Pinpoint the cell where the given text exists, returning its [x, y] midpoint coordinate. 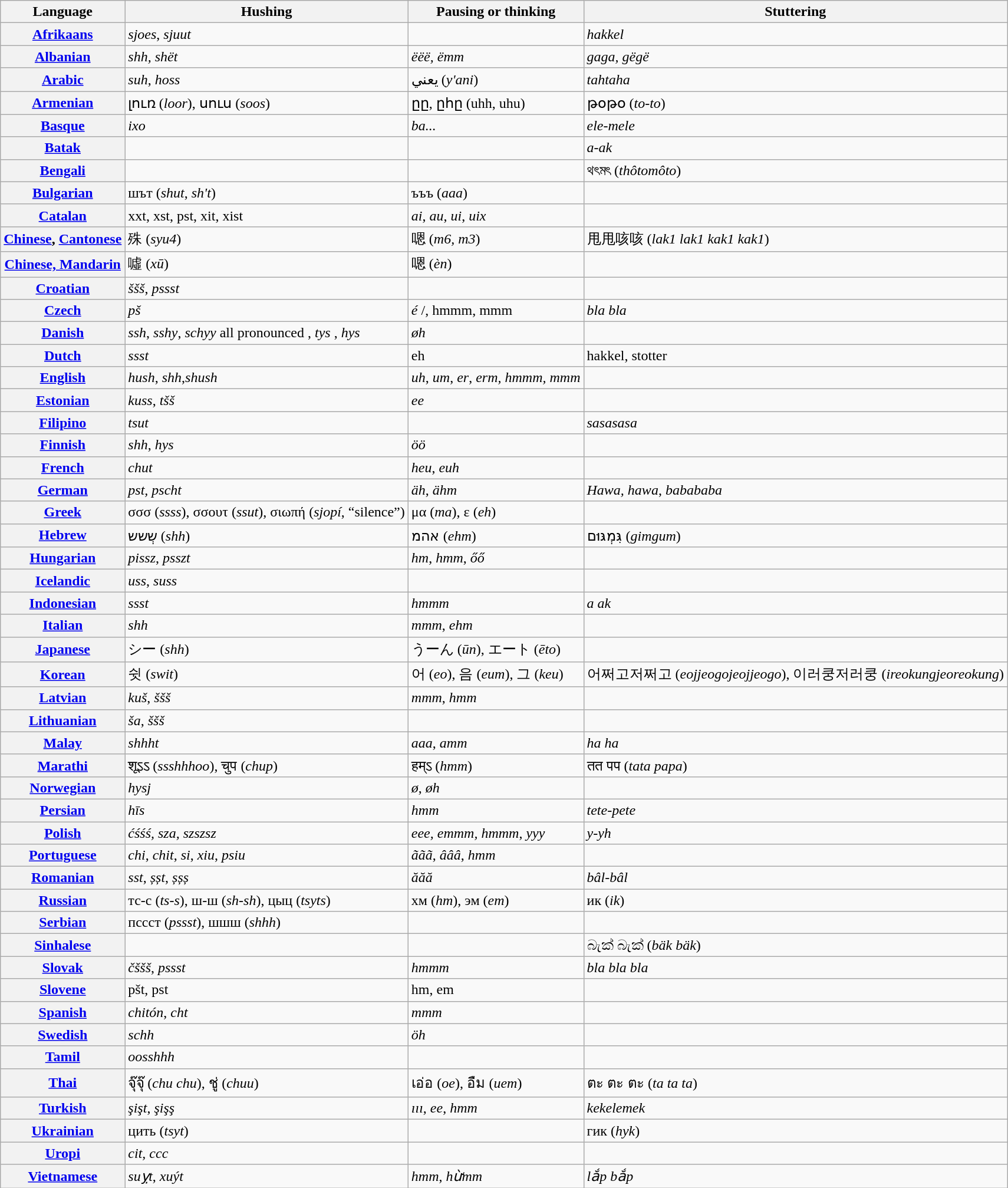
ssh, sshy, schyy all pronounced , tys , hys [266, 333]
Hawa, hawa, babababa [795, 490]
Filipino [62, 423]
אהמ (ehm) [496, 535]
तत पप (tata papa) [795, 765]
ai, au, ui, uix [496, 215]
Czech [62, 311]
пссст (pssst), шшш (shhh) [266, 923]
Portuguese [62, 855]
嗯 (èn) [496, 264]
ตะ ตะ ตะ (ta ta ta) [795, 1082]
Hungarian [62, 558]
Uropi [62, 1153]
čššš, pssst [266, 967]
Romanian [62, 878]
ø, øh [496, 788]
shh [266, 626]
Malay [62, 743]
ããã, âââ, hmm [496, 855]
Dutch [62, 356]
גִּמְגּוּם (gimgum) [795, 535]
ha ha [795, 743]
甩甩咳咳 (lak1 lak1 kak1 kak1) [795, 239]
μα (ma), ε (eh) [496, 512]
Thai [62, 1082]
Hebrew [62, 535]
Ukrainian [62, 1131]
hm, em [496, 990]
Hushing [266, 12]
Basque [62, 126]
Italian [62, 626]
tete-pete [795, 810]
Estonian [62, 400]
uh, um, er, erm, hmmm, mmm [496, 378]
噓 (xū) [266, 264]
Chinese, Mandarin [62, 264]
Slovene [62, 990]
bâl-bâl [795, 878]
ըը, ըհը (uhh, uhu) [496, 103]
Norwegian [62, 788]
ele-mele [795, 126]
Japanese [62, 650]
tahtaha [795, 80]
ša, ššš [266, 720]
mmm, ehm [496, 626]
eh [496, 356]
xxt, xst, pst, xit, xist [266, 215]
y-yh [795, 833]
hm, hmm, őő [496, 558]
Batak [62, 148]
Bulgarian [62, 193]
pšt, pst [266, 990]
hmm [496, 810]
Arabic [62, 80]
äh, ähm [496, 490]
suh, hoss [266, 80]
Pausing or thinking [496, 12]
Armenian [62, 103]
öö [496, 445]
sst, șșt, șșș [266, 878]
Latvian [62, 698]
බැක් බැක් (bäk bäk) [795, 945]
ššš, pssst [266, 288]
öh [496, 1035]
mmm [496, 1012]
լուռ (loor), սուս (soos) [266, 103]
ba... [496, 126]
bla bla bla [795, 967]
Polish [62, 833]
يعني (y'ani) [496, 80]
shh, shët [266, 57]
hakkel [795, 34]
Swedish [62, 1035]
a-ak [795, 148]
จุ๊จุ๊ (chu chu), ชู่ (chuu) [266, 1082]
kuš, ššš [266, 698]
шът (shut, sh't) [266, 193]
Russian [62, 900]
shh, hys [266, 445]
хм (hm), эм (em) [496, 900]
uss, suss [266, 581]
suỵt, xuýt [266, 1176]
mmm, hmm [496, 698]
शूऽऽ (ssshhhoo), चुप (chup) [266, 765]
Finnish [62, 445]
ъъъ (aaa) [496, 193]
pš [266, 311]
Indonesian [62, 603]
Marathi [62, 765]
gaga, gëgë [795, 57]
schh [266, 1035]
어 (eo), 음 (eum), 그 (keu) [496, 674]
σσσ (ssss), σσουτ (ssut), σιωπή (sjopí, “silence”) [266, 512]
Bengali [62, 170]
sjoes, sjuut [266, 34]
Icelandic [62, 581]
English [62, 378]
Spanish [62, 1012]
ee [496, 400]
Serbian [62, 923]
French [62, 468]
tsut [266, 423]
hysj [266, 788]
shhht [266, 743]
гик (hyk) [795, 1131]
Chinese, Cantonese [62, 239]
Tamil [62, 1057]
ик (ik) [795, 900]
German [62, 490]
Korean [62, 674]
lắp bắp [795, 1176]
Lithuanian [62, 720]
Vietnamese [62, 1176]
Catalan [62, 215]
어쩌고저쩌고 (eojjeogojeojjeogo), 이러쿵저러쿵 (ireokungjeoreokung) [795, 674]
Sinhalese [62, 945]
hakkel, stotter [795, 356]
Afrikaans [62, 34]
Persian [62, 810]
eee, emmm, hmmm, yyy [496, 833]
цить (tsyt) [266, 1131]
Albanian [62, 57]
é /, hmmm, mmm [496, 311]
Danish [62, 333]
pissz, psszt [266, 558]
aaa, amm [496, 743]
kekelemek [795, 1108]
うーん (ūn), エート (ēto) [496, 650]
Slovak [62, 967]
Stuttering [795, 12]
тс-с (ts-s), ш-ш (sh-sh), цыц (tsyts) [266, 900]
oosshhh [266, 1057]
ćśśś, sza, szszsz [266, 833]
เอ่อ (oe), อืม (uem) [496, 1082]
hmm, hừmm [496, 1176]
থৎমৎ (thôtomôto) [795, 170]
heu, euh [496, 468]
sasasasa [795, 423]
Turkish [62, 1108]
hīs [266, 810]
Croatian [62, 288]
殊 (syu4) [266, 239]
ăăă [496, 878]
hush, shh,shush [266, 378]
シー (shh) [266, 650]
kuss, tšš [266, 400]
şişt, şişş [266, 1108]
שְשש (shh) [266, 535]
嗯 (m6, m3) [496, 239]
pst, pscht [266, 490]
cit, ccc [266, 1153]
թօթօ (to-to) [795, 103]
chitón, cht [266, 1012]
chut [266, 468]
bla bla [795, 311]
हम्ऽ (hmm) [496, 765]
Language [62, 12]
ëëë, ëmm [496, 57]
쉿 (swit) [266, 674]
Greek [62, 512]
ixo [266, 126]
a ak [795, 603]
chi, chit, si, xiu, psiu [266, 855]
øh [496, 333]
ııı, ee, hmm [496, 1108]
